Pinpoint the cell where the given text exists, returning its [X, Y] midpoint coordinate. 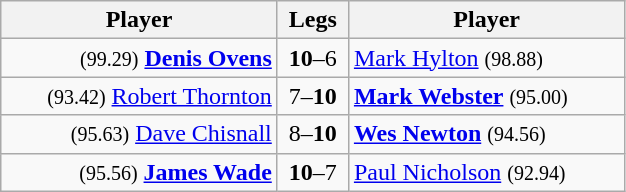
(93.42) Robert Thornton [140, 96]
(99.29) Denis Ovens [140, 58]
Wes Newton (94.56) [486, 134]
7–10 [312, 96]
(95.56) James Wade [140, 172]
Legs [312, 20]
Mark Hylton (98.88) [486, 58]
Mark Webster (95.00) [486, 96]
Paul Nicholson (92.94) [486, 172]
8–10 [312, 134]
10–6 [312, 58]
(95.63) Dave Chisnall [140, 134]
10–7 [312, 172]
